Detect which cell encompasses the target text, then output its [x, y] center coordinate. 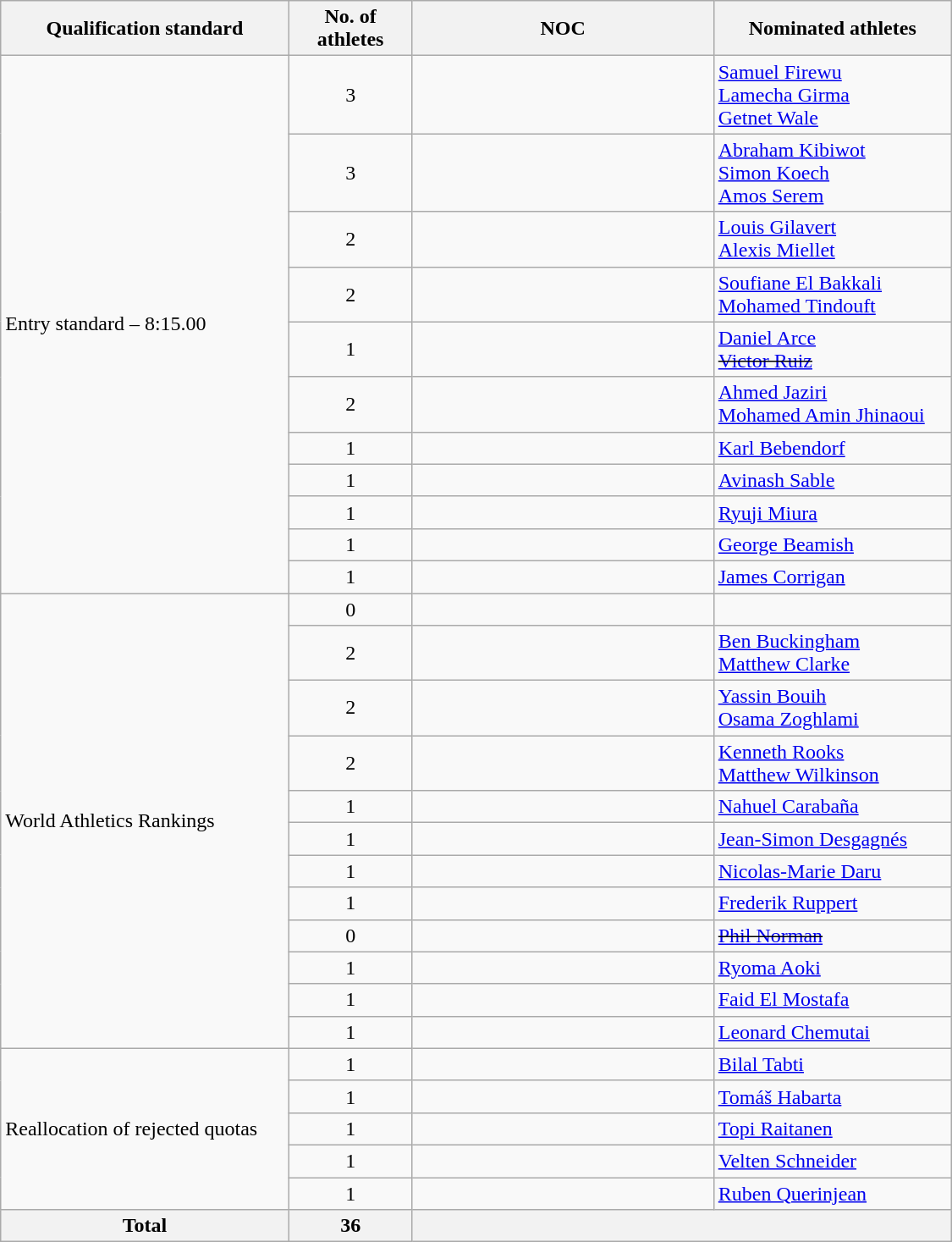
Total [145, 1226]
Reallocation of rejected quotas [145, 1129]
Yassin BouihOsama Zoghlami [833, 708]
Nominated athletes [833, 29]
Ryuji Miura [833, 512]
NOC [563, 29]
Jean-Simon Desgagnés [833, 839]
Daniel ArceVictor Ruiz [833, 349]
Faid El Mostafa [833, 1000]
Tomáš Habarta [833, 1096]
No. of athletes [350, 29]
Louis GilavertAlexis Miellet [833, 239]
Ahmed JaziriMohamed Amin Jhinaoui [833, 405]
Ruben Querinjean [833, 1193]
Topi Raitanen [833, 1129]
Kenneth RooksMatthew Wilkinson [833, 764]
Velten Schneider [833, 1161]
Phil Norman [833, 936]
George Beamish [833, 544]
Ben BuckinghamMatthew Clarke [833, 654]
Abraham KibiwotSimon KoechAmos Serem [833, 173]
Samuel FirewuLamecha GirmaGetnet Wale [833, 95]
Soufiane El BakkaliMohamed Tindouft [833, 295]
Avinash Sable [833, 480]
Karl Bebendorf [833, 448]
World Athletics Rankings [145, 820]
Frederik Ruppert [833, 903]
Nicolas-Marie Daru [833, 871]
Nahuel Carabaña [833, 807]
Bilal Tabti [833, 1064]
36 [350, 1226]
Leonard Chemutai [833, 1032]
James Corrigan [833, 577]
Ryoma Aoki [833, 968]
Entry standard – 8:15.00 [145, 325]
Qualification standard [145, 29]
